Capture the cell that displays the provided text and extract its (x, y) central coordinate. 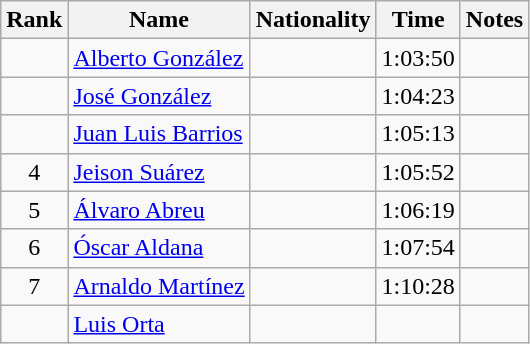
Rank (34, 20)
5 (34, 210)
1:06:19 (418, 210)
José González (159, 96)
7 (34, 286)
Notes (494, 20)
1:03:50 (418, 58)
1:05:13 (418, 134)
1:05:52 (418, 172)
Álvaro Abreu (159, 210)
6 (34, 248)
Name (159, 20)
Time (418, 20)
Juan Luis Barrios (159, 134)
1:04:23 (418, 96)
4 (34, 172)
Nationality (313, 20)
1:10:28 (418, 286)
Arnaldo Martínez (159, 286)
Jeison Suárez (159, 172)
Óscar Aldana (159, 248)
1:07:54 (418, 248)
Luis Orta (159, 324)
Alberto González (159, 58)
